Identify which cell holds the provided text, then report its (X, Y) central coordinate. 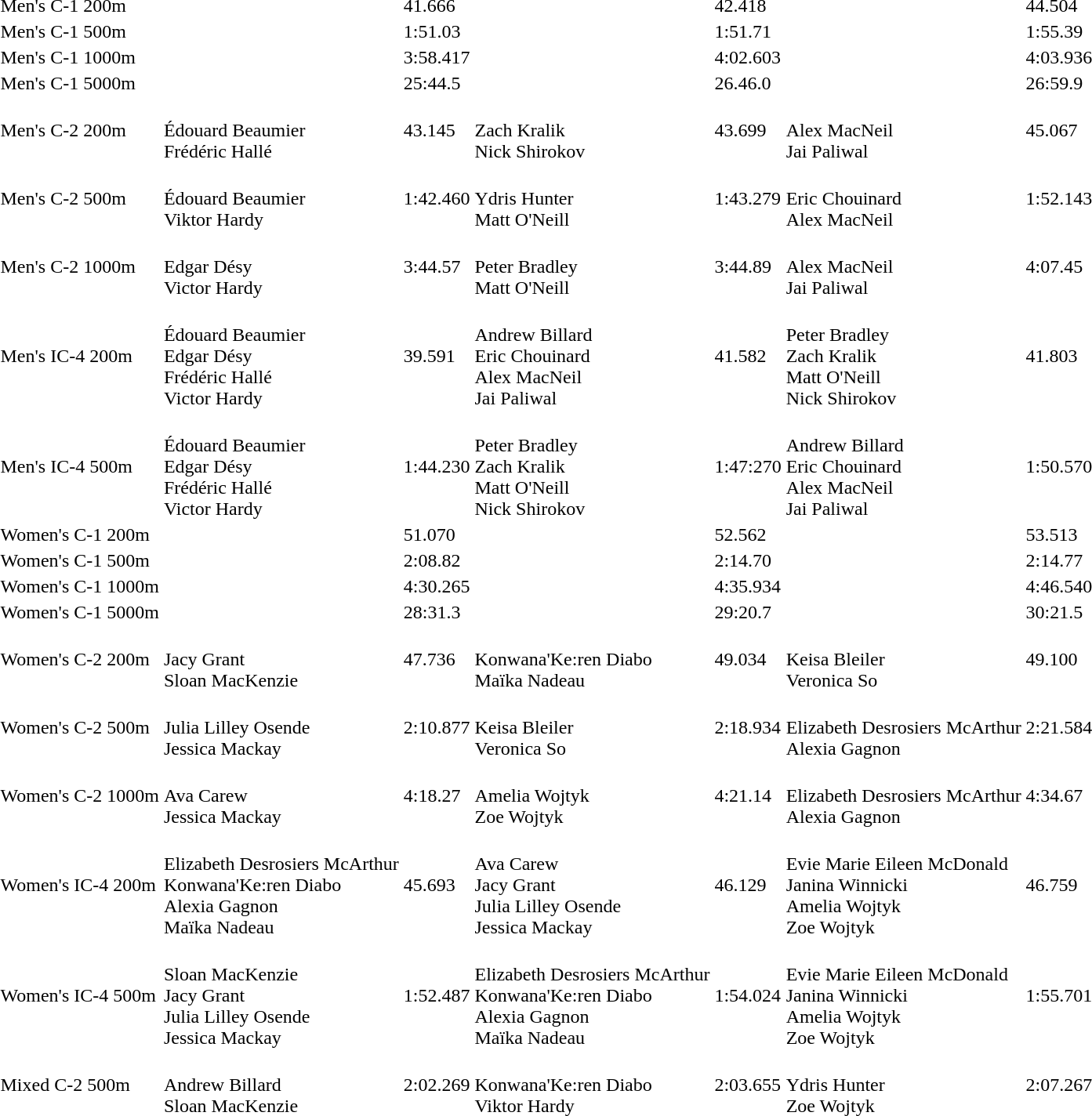
4:18.27 (437, 795)
Jacy GrantSloan MacKenzie (281, 659)
1:51.03 (437, 31)
41.582 (748, 356)
1:44.230 (437, 466)
1:43.279 (748, 198)
Sloan MacKenzieJacy GrantJulia Lilley OsendeJessica Mackay (281, 995)
28:31.3 (437, 612)
Peter BradleyMatt O'Neill (593, 266)
25:44.5 (437, 83)
4:35.934 (748, 586)
29:20.7 (748, 612)
46.129 (748, 885)
1:52.487 (437, 995)
3:44.57 (437, 266)
43.145 (437, 130)
1:47:270 (748, 466)
47.736 (437, 659)
Edgar DésyVictor Hardy (281, 266)
2:18.934 (748, 727)
52.562 (748, 534)
2:08.82 (437, 560)
Eric ChouinardAlex MacNeil (903, 198)
51.070 (437, 534)
39.591 (437, 356)
Amelia WojtykZoe Wojtyk (593, 795)
Zach KralikNick Shirokov (593, 130)
Ava CarewJacy GrantJulia Lilley OsendeJessica Mackay (593, 885)
Julia Lilley OsendeJessica Mackay (281, 727)
2:10.877 (437, 727)
Ydris HunterMatt O'Neill (593, 198)
Édouard BeaumierViktor Hardy (281, 198)
1:51.71 (748, 31)
1:42.460 (437, 198)
Konwana'Ke:ren DiaboMaïka Nadeau (593, 659)
49.034 (748, 659)
4:21.14 (748, 795)
2:14.70 (748, 560)
1:54.024 (748, 995)
Ava CarewJessica Mackay (281, 795)
26.46.0 (748, 83)
4:30.265 (437, 586)
4:02.603 (748, 57)
43.699 (748, 130)
45.693 (437, 885)
3:58.417 (437, 57)
3:44.89 (748, 266)
Édouard BeaumierFrédéric Hallé (281, 130)
